Identify which cell holds the provided text, then report its [X, Y] central coordinate. 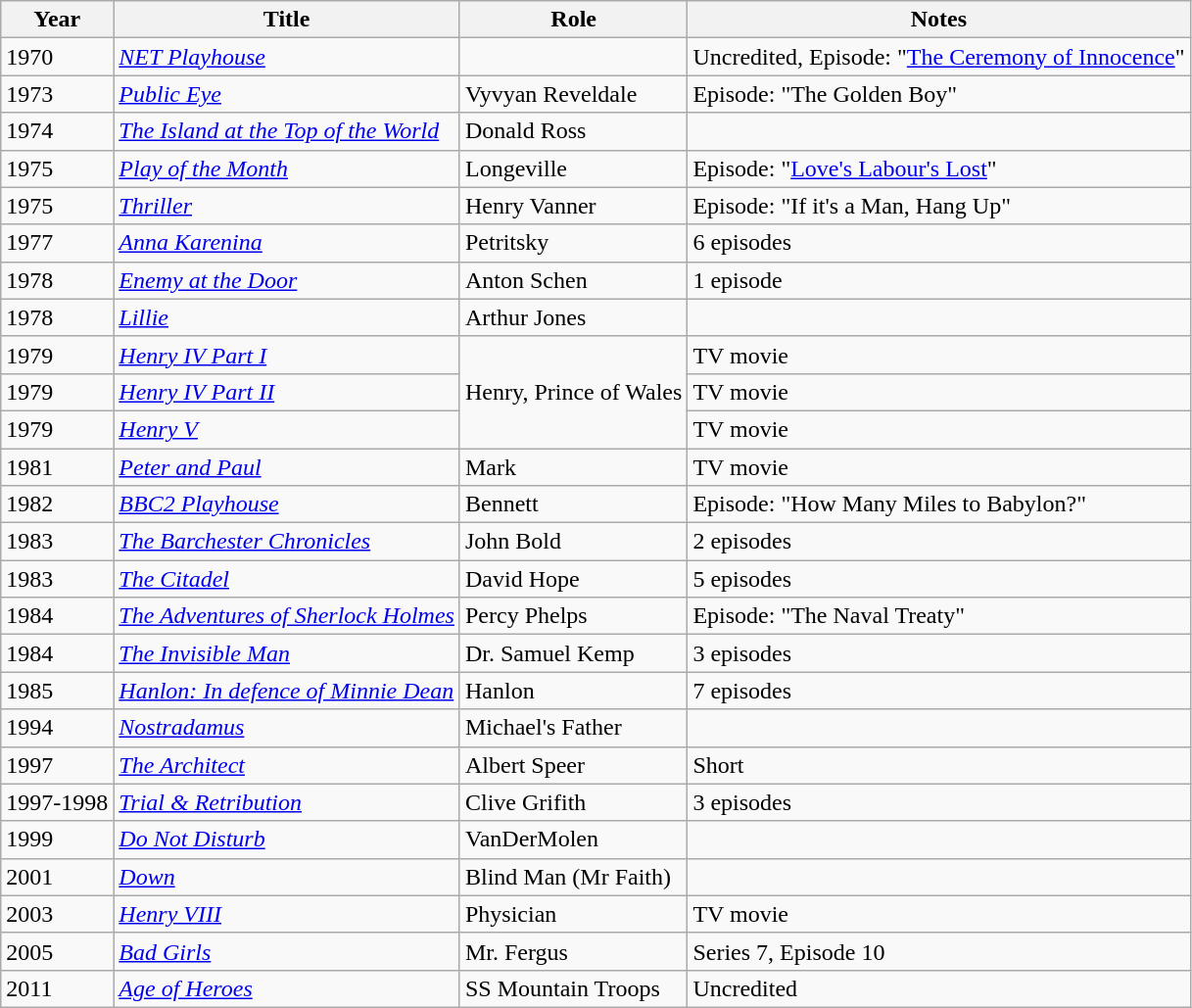
Title [287, 20]
Age of Heroes [287, 988]
Enemy at the Door [287, 280]
Short [938, 765]
Do Not Disturb [287, 840]
The Barchester Chronicles [287, 542]
VanDerMolen [573, 840]
Physician [573, 914]
Anna Karenina [287, 243]
Donald Ross [573, 131]
Arthur Jones [573, 317]
6 episodes [938, 243]
Series 7, Episode 10 [938, 951]
Henry IV Part II [287, 392]
The Adventures of Sherlock Holmes [287, 616]
Episode: "How Many Miles to Babylon?" [938, 504]
Episode: "Love's Labour's Lost" [938, 168]
Episode: "The Golden Boy" [938, 94]
Michael's Father [573, 728]
1973 [57, 94]
Nostradamus [287, 728]
2003 [57, 914]
5 episodes [938, 579]
2 episodes [938, 542]
Play of the Month [287, 168]
Henry IV Part I [287, 355]
1999 [57, 840]
Episode: "If it's a Man, Hang Up" [938, 206]
Henry Vanner [573, 206]
Albert Speer [573, 765]
Mr. Fergus [573, 951]
Henry V [287, 429]
The Citadel [287, 579]
The Island at the Top of the World [287, 131]
1997 [57, 765]
Longeville [573, 168]
Henry VIII [287, 914]
1981 [57, 467]
7 episodes [938, 691]
Vyvyan Reveldale [573, 94]
2005 [57, 951]
John Bold [573, 542]
Uncredited, Episode: "The Ceremony of Innocence" [938, 57]
Hanlon [573, 691]
Notes [938, 20]
David Hope [573, 579]
Thriller [287, 206]
Clive Grifith [573, 802]
Bennett [573, 504]
The Invisible Man [287, 653]
Petritsky [573, 243]
1994 [57, 728]
1974 [57, 131]
Mark [573, 467]
1970 [57, 57]
Episode: "The Naval Treaty" [938, 616]
2011 [57, 988]
1982 [57, 504]
Bad Girls [287, 951]
SS Mountain Troops [573, 988]
Hanlon: In defence of Minnie Dean [287, 691]
Year [57, 20]
Dr. Samuel Kemp [573, 653]
Percy Phelps [573, 616]
Uncredited [938, 988]
Blind Man (Mr Faith) [573, 877]
Lillie [287, 317]
1985 [57, 691]
Role [573, 20]
BBC2 Playhouse [287, 504]
Trial & Retribution [287, 802]
Peter and Paul [287, 467]
2001 [57, 877]
1977 [57, 243]
1 episode [938, 280]
Public Eye [287, 94]
The Architect [287, 765]
NET Playhouse [287, 57]
Anton Schen [573, 280]
1997-1998 [57, 802]
Henry, Prince of Wales [573, 392]
Down [287, 877]
